Detect which cell encompasses the target text, then output its [X, Y] center coordinate. 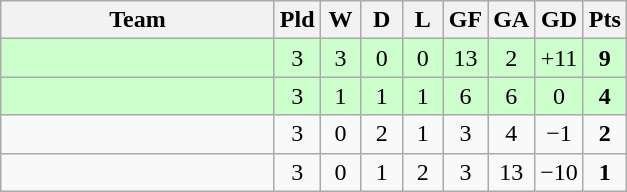
GF [465, 20]
Pld [297, 20]
−10 [560, 172]
9 [604, 58]
L [422, 20]
−1 [560, 134]
Team [138, 20]
GA [512, 20]
W [340, 20]
Pts [604, 20]
GD [560, 20]
+11 [560, 58]
D [382, 20]
